Capture the cell that displays the provided text and extract its [x, y] central coordinate. 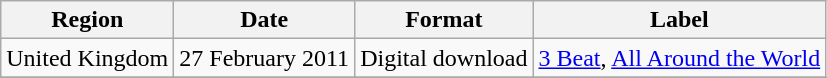
3 Beat, All Around the World [680, 58]
27 February 2011 [264, 58]
Region [88, 20]
Date [264, 20]
Digital download [444, 58]
Label [680, 20]
Format [444, 20]
United Kingdom [88, 58]
